Provide the [X, Y] coordinate of the cell's center where the given text is located.  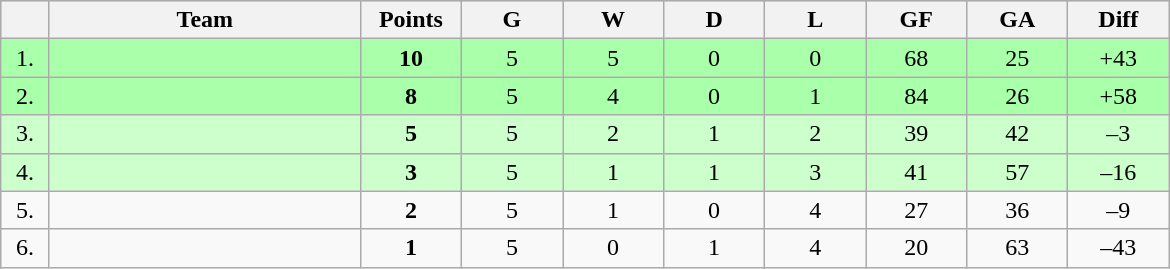
D [714, 20]
63 [1018, 248]
27 [916, 210]
10 [410, 58]
–43 [1118, 248]
–16 [1118, 172]
2. [26, 96]
L [816, 20]
26 [1018, 96]
8 [410, 96]
Diff [1118, 20]
5. [26, 210]
G [512, 20]
–9 [1118, 210]
GF [916, 20]
3. [26, 134]
41 [916, 172]
+43 [1118, 58]
4. [26, 172]
42 [1018, 134]
1. [26, 58]
57 [1018, 172]
Points [410, 20]
20 [916, 248]
6. [26, 248]
W [612, 20]
–3 [1118, 134]
Team [204, 20]
+58 [1118, 96]
36 [1018, 210]
GA [1018, 20]
84 [916, 96]
25 [1018, 58]
39 [916, 134]
68 [916, 58]
